Detect which cell encompasses the target text, then output its [x, y] center coordinate. 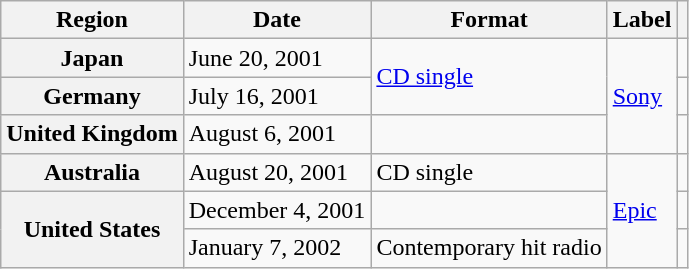
Germany [92, 96]
Format [489, 20]
August 20, 2001 [277, 172]
Region [92, 20]
July 16, 2001 [277, 96]
December 4, 2001 [277, 210]
January 7, 2002 [277, 248]
United Kingdom [92, 134]
Australia [92, 172]
August 6, 2001 [277, 134]
Epic [642, 210]
United States [92, 229]
Japan [92, 58]
June 20, 2001 [277, 58]
Date [277, 20]
Contemporary hit radio [489, 248]
Sony [642, 96]
Label [642, 20]
